Find where the given text appears and provide that cell's center as (x, y) coordinate. 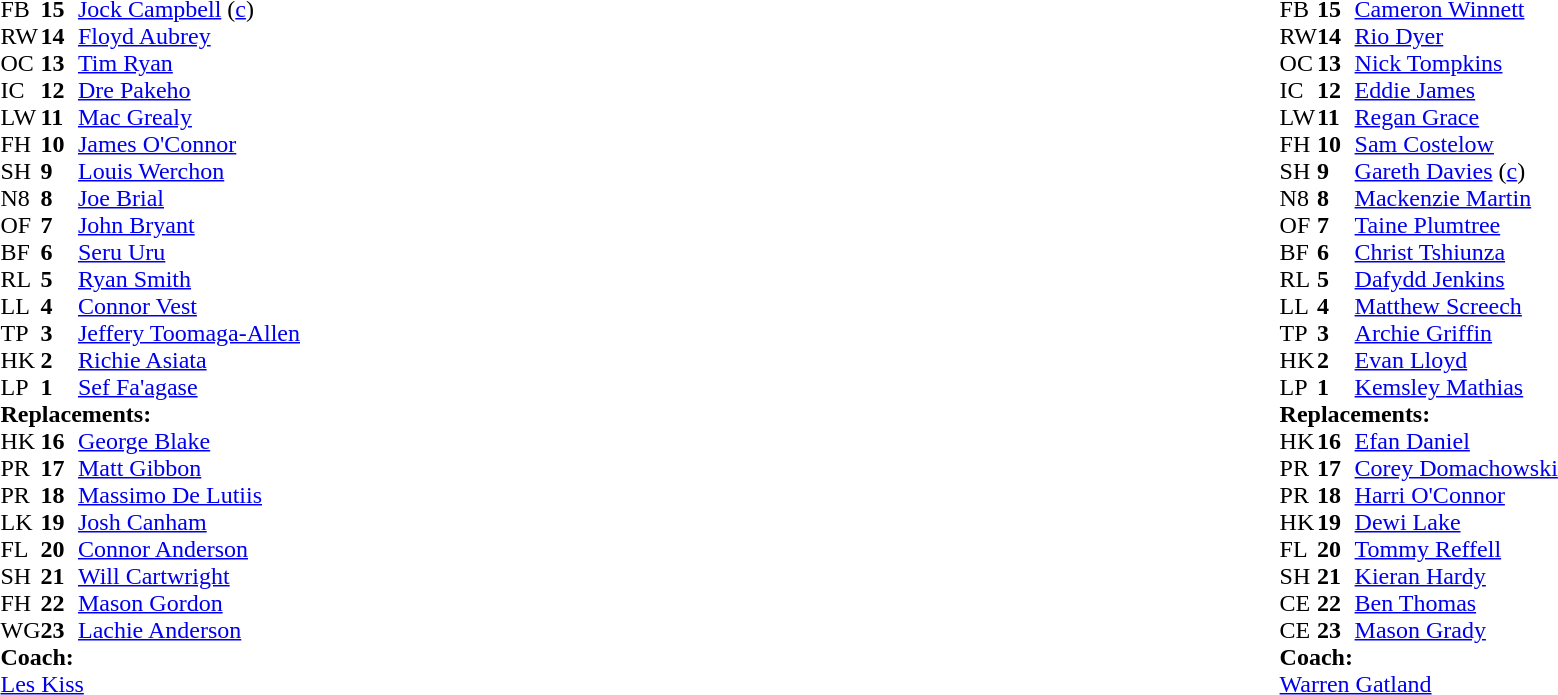
Massimo De Lutiis (189, 496)
Joe Brial (189, 198)
Archie Griffin (1456, 334)
Gareth Davies (c) (1456, 172)
Mason Grady (1456, 630)
Will Cartwright (189, 576)
Tim Ryan (189, 64)
Eddie James (1456, 90)
Mackenzie Martin (1456, 198)
Jeffery Toomaga-Allen (189, 334)
Dafydd Jenkins (1456, 280)
Kieran Hardy (1456, 576)
Dre Pakeho (189, 90)
WG (20, 630)
James O'Connor (189, 144)
Efan Daniel (1456, 442)
Ryan Smith (189, 280)
Lachie Anderson (189, 630)
Christ Tshiunza (1456, 252)
Evan Lloyd (1456, 360)
Kemsley Mathias (1456, 388)
John Bryant (189, 226)
Sam Costelow (1456, 144)
Tommy Reffell (1456, 550)
Taine Plumtree (1456, 226)
Connor Vest (189, 306)
Matt Gibbon (189, 468)
Mac Grealy (189, 118)
LK (20, 522)
Mason Gordon (189, 604)
Nick Tompkins (1456, 64)
Seru Uru (189, 252)
Harri O'Connor (1456, 496)
Corey Domachowski (1456, 468)
Regan Grace (1456, 118)
Ben Thomas (1456, 604)
Matthew Screech (1456, 306)
Rio Dyer (1456, 36)
Connor Anderson (189, 550)
Dewi Lake (1456, 522)
Louis Werchon (189, 172)
Sef Fa'agase (189, 388)
Richie Asiata (189, 360)
Josh Canham (189, 522)
George Blake (189, 442)
Floyd Aubrey (189, 36)
